From the cell containing the given text, extract its center point as [x, y] coordinate. 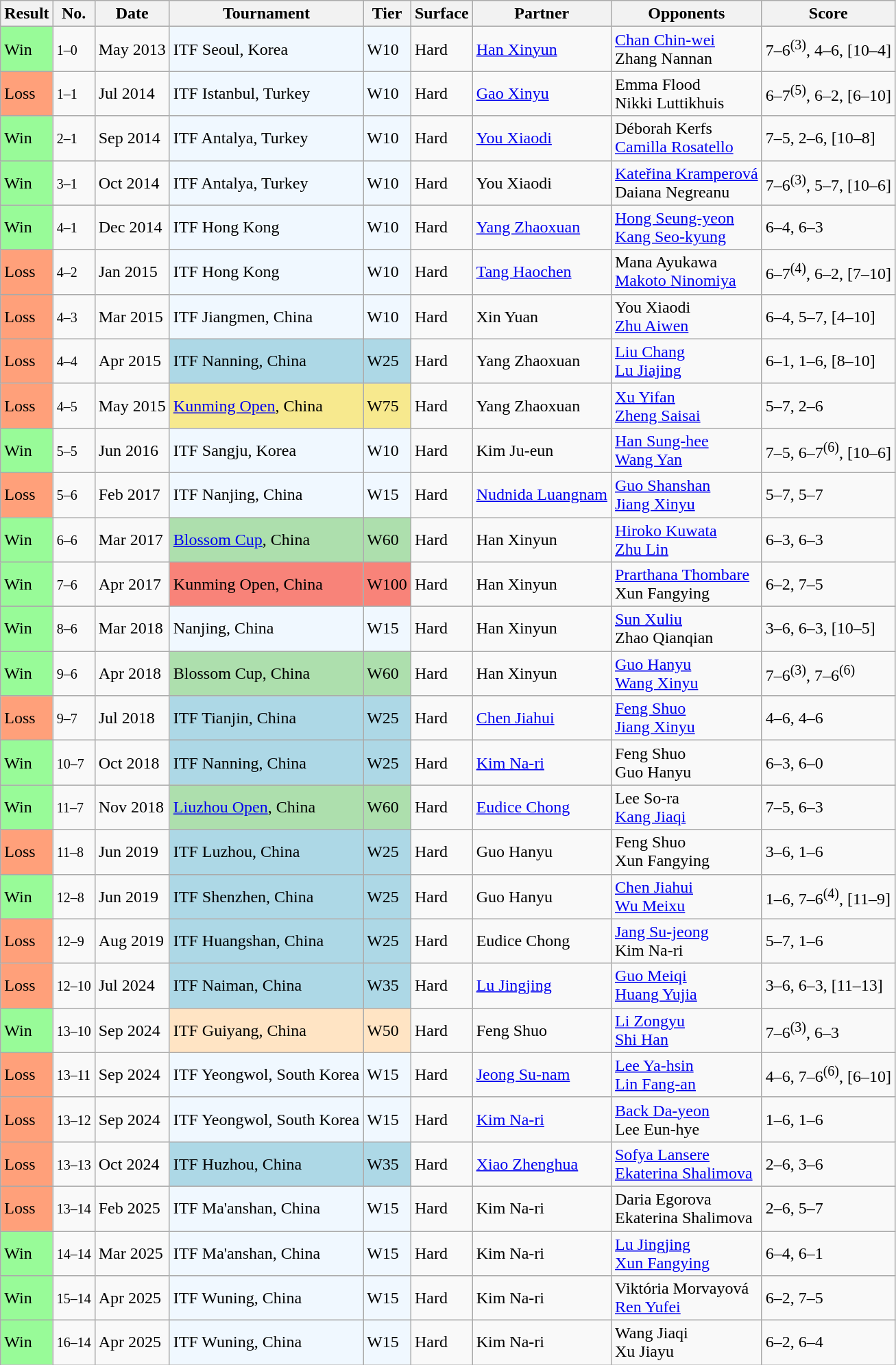
7–6(3), 7–6(6) [828, 673]
16–14 [74, 1342]
Lee Ya-hsin Lin Fang-an [686, 1075]
ITF Huangshan, China [266, 941]
Opponents [686, 14]
10–7 [74, 762]
6–7(5), 6–2, [6–10] [828, 93]
Jan 2015 [132, 271]
ITF Tianjin, China [266, 718]
Nudnida Luangnam [542, 495]
Liuzhou Open, China [266, 808]
Mar 2017 [132, 539]
Jang Su-jeong Kim Na-ri [686, 941]
Liu Chang Lu Jiajing [686, 361]
Guo Shanshan Jiang Xinyu [686, 495]
Nov 2018 [132, 808]
W75 [387, 406]
Tier [387, 14]
Chan Chin-wei Zhang Nannan [686, 49]
Lee So-ra Kang Jiaqi [686, 808]
2–6, 5–7 [828, 1208]
Lu Jingjing Xun Fangying [686, 1253]
1–6, 1–6 [828, 1119]
6–1, 1–6, [8–10] [828, 361]
7–5, 6–7(6), [10–6] [828, 450]
4–6, 4–6 [828, 718]
7–5, 6–3 [828, 808]
Sep 2014 [132, 138]
12–10 [74, 986]
Chen Jiahui [542, 718]
12–9 [74, 941]
Feb 2017 [132, 495]
Feng Shuo Guo Hanyu [686, 762]
Score [828, 14]
ITF Seoul, Korea [266, 49]
Tournament [266, 14]
Dec 2014 [132, 228]
You Xiaodi Zhu Aiwen [686, 317]
Date [132, 14]
9–7 [74, 718]
Result [27, 14]
Xu Yifan Zheng Saisai [686, 406]
3–6, 1–6 [828, 851]
Sun Xuliu Zhao Qianqian [686, 629]
May 2015 [132, 406]
13–11 [74, 1075]
Hiroko Kuwata Zhu Lin [686, 539]
4–4 [74, 361]
Jul 2014 [132, 93]
Kim Ju-eun [542, 450]
4–1 [74, 228]
Mar 2015 [132, 317]
11–7 [74, 808]
ITF Jiangmen, China [266, 317]
ITF Luzhou, China [266, 851]
Mar 2025 [132, 1253]
Guo Meiqi Huang Yujia [686, 986]
Li Zongyu Shi Han [686, 1030]
Jul 2024 [132, 986]
14–14 [74, 1253]
3–1 [74, 182]
5–7, 2–6 [828, 406]
ITF Naiman, China [266, 986]
Feb 2025 [132, 1208]
Feng Shuo Xun Fangying [686, 851]
6–3, 6–3 [828, 539]
7–6(3), 5–7, [10–6] [828, 182]
Aug 2019 [132, 941]
Lu Jingjing [542, 986]
Mar 2018 [132, 629]
7–5, 2–6, [10–8] [828, 138]
1–0 [74, 49]
ITF Huzhou, China [266, 1164]
Gao Xinyu [542, 93]
Daria Egorova Ekaterina Shalimova [686, 1208]
Chen Jiahui Wu Meixu [686, 897]
Oct 2024 [132, 1164]
Oct 2018 [132, 762]
Prarthana Thombare Xun Fangying [686, 584]
Déborah Kerfs Camilla Rosatello [686, 138]
6–7(4), 6–2, [7–10] [828, 271]
Kateřina Kramperová Daiana Negreanu [686, 182]
Sofya Lansere Ekaterina Shalimova [686, 1164]
3–6, 6–3, [10–5] [828, 629]
Xiao Zhenghua [542, 1164]
13–10 [74, 1030]
5–5 [74, 450]
Emma Flood Nikki Luttikhuis [686, 93]
Tang Haochen [542, 271]
ITF Guiyang, China [266, 1030]
Hong Seung-yeon Kang Seo-kyung [686, 228]
Mana Ayukawa Makoto Ninomiya [686, 271]
Oct 2014 [132, 182]
13–13 [74, 1164]
6–6 [74, 539]
ITF Sangju, Korea [266, 450]
4–3 [74, 317]
Viktória Morvayová Ren Yufei [686, 1298]
Jun 2016 [132, 450]
Han Sung-hee Wang Yan [686, 450]
4–5 [74, 406]
No. [74, 14]
Partner [542, 14]
5–7, 1–6 [828, 941]
7–6(3), 6–3 [828, 1030]
ITF Istanbul, Turkey [266, 93]
13–12 [74, 1119]
4–6, 7–6(6), [6–10] [828, 1075]
Guo Hanyu Wang Xinyu [686, 673]
1–6, 7–6(4), [11–9] [828, 897]
Apr 2017 [132, 584]
7–6 [74, 584]
Xin Yuan [542, 317]
12–8 [74, 897]
Nanjing, China [266, 629]
7–6(3), 4–6, [10–4] [828, 49]
6–4, 6–1 [828, 1253]
6–3, 6–0 [828, 762]
W50 [387, 1030]
Surface [441, 14]
May 2013 [132, 49]
13–14 [74, 1208]
1–1 [74, 93]
6–4, 5–7, [4–10] [828, 317]
6–4, 6–3 [828, 228]
9–6 [74, 673]
6–2, 6–4 [828, 1342]
Jeong Su-nam [542, 1075]
11–8 [74, 851]
5–7, 5–7 [828, 495]
8–6 [74, 629]
Apr 2018 [132, 673]
Feng Shuo Jiang Xinyu [686, 718]
Back Da-yeon Lee Eun-hye [686, 1119]
2–6, 3–6 [828, 1164]
ITF Nanjing, China [266, 495]
Jul 2018 [132, 718]
5–6 [74, 495]
3–6, 6–3, [11–13] [828, 986]
Apr 2015 [132, 361]
15–14 [74, 1298]
Feng Shuo [542, 1030]
2–1 [74, 138]
Wang Jiaqi Xu Jiayu [686, 1342]
W100 [387, 584]
ITF Shenzhen, China [266, 897]
4–2 [74, 271]
